Identify which cell holds the provided text, then report its [X, Y] central coordinate. 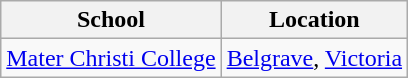
Mater Christi College [111, 58]
School [111, 20]
Location [314, 20]
Belgrave, Victoria [314, 58]
